Capture the cell that displays the provided text and extract its (x, y) central coordinate. 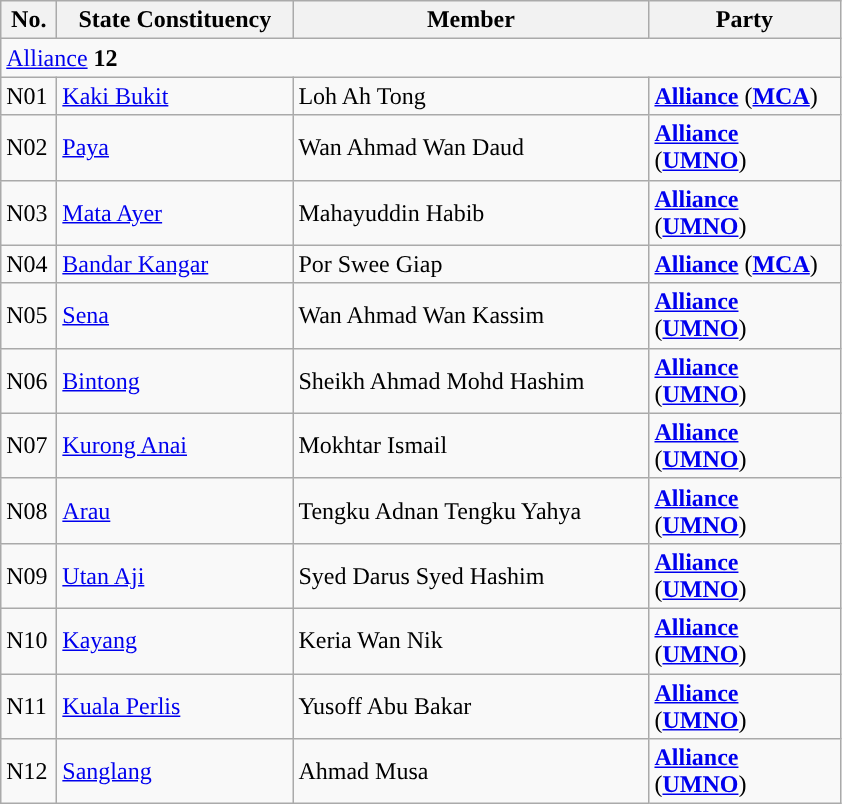
N06 (29, 380)
Sanglang (175, 772)
N09 (29, 576)
Party (744, 20)
Mahayuddin Habib (471, 212)
Utan Aji (175, 576)
Yusoff Abu Bakar (471, 706)
Sena (175, 316)
N05 (29, 316)
Sheikh Ahmad Mohd Hashim (471, 380)
Kurong Anai (175, 446)
Paya (175, 148)
Por Swee Giap (471, 264)
N07 (29, 446)
N01 (29, 96)
Wan Ahmad Wan Kassim (471, 316)
N03 (29, 212)
Kuala Perlis (175, 706)
N11 (29, 706)
N08 (29, 510)
Kaki Bukit (175, 96)
N12 (29, 772)
State Constituency (175, 20)
Ahmad Musa (471, 772)
Tengku Adnan Tengku Yahya (471, 510)
Alliance 12 (420, 58)
Kayang (175, 640)
Loh Ah Tong (471, 96)
Bandar Kangar (175, 264)
Arau (175, 510)
N10 (29, 640)
Bintong (175, 380)
No. (29, 20)
N04 (29, 264)
N02 (29, 148)
Mata Ayer (175, 212)
Mokhtar Ismail (471, 446)
Wan Ahmad Wan Daud (471, 148)
Syed Darus Syed Hashim (471, 576)
Member (471, 20)
Keria Wan Nik (471, 640)
